Pinpoint the cell where the given text exists, returning its (x, y) midpoint coordinate. 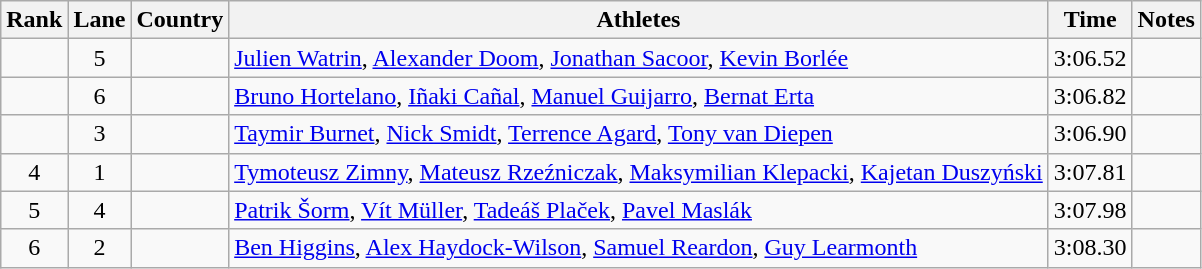
Notes (1166, 20)
3:07.98 (1090, 210)
Julien Watrin, Alexander Doom, Jonathan Sacoor, Kevin Borlée (639, 58)
Rank (34, 20)
3:08.30 (1090, 248)
3:06.82 (1090, 96)
Country (180, 20)
Lane (100, 20)
1 (100, 172)
3 (100, 134)
Athletes (639, 20)
3:07.81 (1090, 172)
Time (1090, 20)
3:06.90 (1090, 134)
Taymir Burnet, Nick Smidt, Terrence Agard, Tony van Diepen (639, 134)
Ben Higgins, Alex Haydock-Wilson, Samuel Reardon, Guy Learmonth (639, 248)
3:06.52 (1090, 58)
Bruno Hortelano, Iñaki Cañal, Manuel Guijarro, Bernat Erta (639, 96)
Tymoteusz Zimny, Mateusz Rzeźniczak, Maksymilian Klepacki, Kajetan Duszyński (639, 172)
Patrik Šorm, Vít Müller, Tadeáš Plaček, Pavel Maslák (639, 210)
2 (100, 248)
